Identify which cell holds the provided text, then report its [x, y] central coordinate. 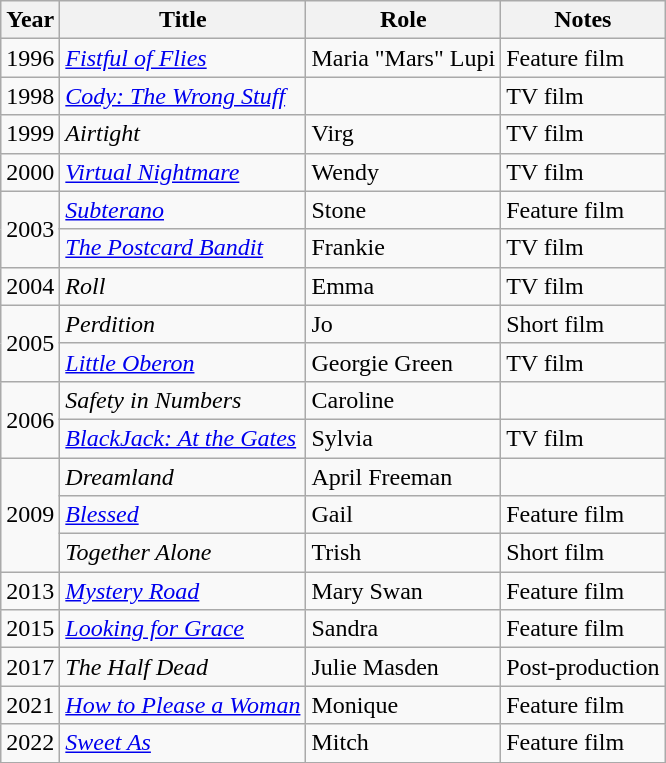
The Postcard Bandit [183, 248]
Together Alone [183, 553]
2003 [30, 229]
Airtight [183, 134]
2017 [30, 667]
Frankie [404, 248]
Safety in Numbers [183, 400]
Subterano [183, 210]
Maria "Mars" Lupi [404, 58]
2013 [30, 591]
Sweet As [183, 743]
2000 [30, 172]
Looking for Grace [183, 629]
1999 [30, 134]
Blessed [183, 515]
Perdition [183, 324]
Trish [404, 553]
April Freeman [404, 477]
Mystery Road [183, 591]
2004 [30, 286]
Little Oberon [183, 362]
Sandra [404, 629]
Monique [404, 705]
2006 [30, 419]
Mary Swan [404, 591]
Julie Masden [404, 667]
Virtual Nightmare [183, 172]
Stone [404, 210]
2021 [30, 705]
Wendy [404, 172]
Dreamland [183, 477]
2022 [30, 743]
BlackJack: At the Gates [183, 438]
2009 [30, 515]
Post-production [583, 667]
Role [404, 20]
Jo [404, 324]
1998 [30, 96]
The Half Dead [183, 667]
Year [30, 20]
Emma [404, 286]
2015 [30, 629]
1996 [30, 58]
Title [183, 20]
2005 [30, 343]
Gail [404, 515]
Georgie Green [404, 362]
Notes [583, 20]
Virg [404, 134]
Cody: The Wrong Stuff [183, 96]
How to Please a Woman [183, 705]
Roll [183, 286]
Caroline [404, 400]
Mitch [404, 743]
Fistful of Flies [183, 58]
Sylvia [404, 438]
